Output the (x, y) coordinate of the center of the cell containing the given text.  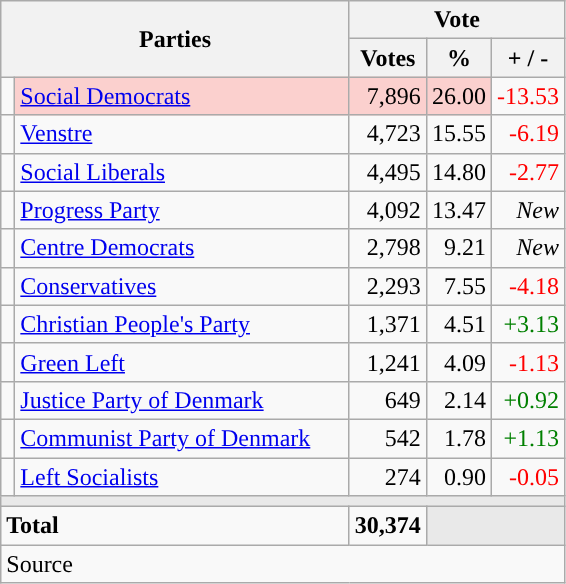
Green Left (182, 362)
13.47 (458, 210)
7.55 (458, 286)
Centre Democrats (182, 248)
Conservatives (182, 286)
4.51 (458, 324)
-0.05 (528, 477)
1,371 (388, 324)
-4.18 (528, 286)
Left Socialists (182, 477)
Justice Party of Denmark (182, 400)
4,495 (388, 172)
15.55 (458, 134)
542 (388, 438)
+0.92 (528, 400)
-13.53 (528, 96)
Social Democrats (182, 96)
Communist Party of Denmark (182, 438)
-6.19 (528, 134)
7,896 (388, 96)
9.21 (458, 248)
0.90 (458, 477)
26.00 (458, 96)
Vote (456, 20)
Venstre (182, 134)
-1.13 (528, 362)
4,723 (388, 134)
4,092 (388, 210)
+3.13 (528, 324)
% (458, 58)
274 (388, 477)
Source (283, 564)
1.78 (458, 438)
14.80 (458, 172)
2.14 (458, 400)
4.09 (458, 362)
1,241 (388, 362)
Social Liberals (182, 172)
Christian People's Party (182, 324)
30,374 (388, 526)
2,798 (388, 248)
649 (388, 400)
+ / - (528, 58)
Parties (176, 39)
Total (176, 526)
-2.77 (528, 172)
2,293 (388, 286)
+1.13 (528, 438)
Progress Party (182, 210)
Votes (388, 58)
